Output the [x, y] coordinate of the center of the cell containing the given text.  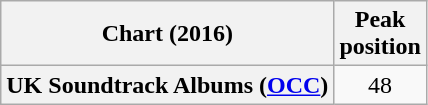
Peakposition [380, 34]
UK Soundtrack Albums (OCC) [168, 85]
Chart (2016) [168, 34]
48 [380, 85]
